Extract the [X, Y] coordinate from the center of the cell holding the provided text.  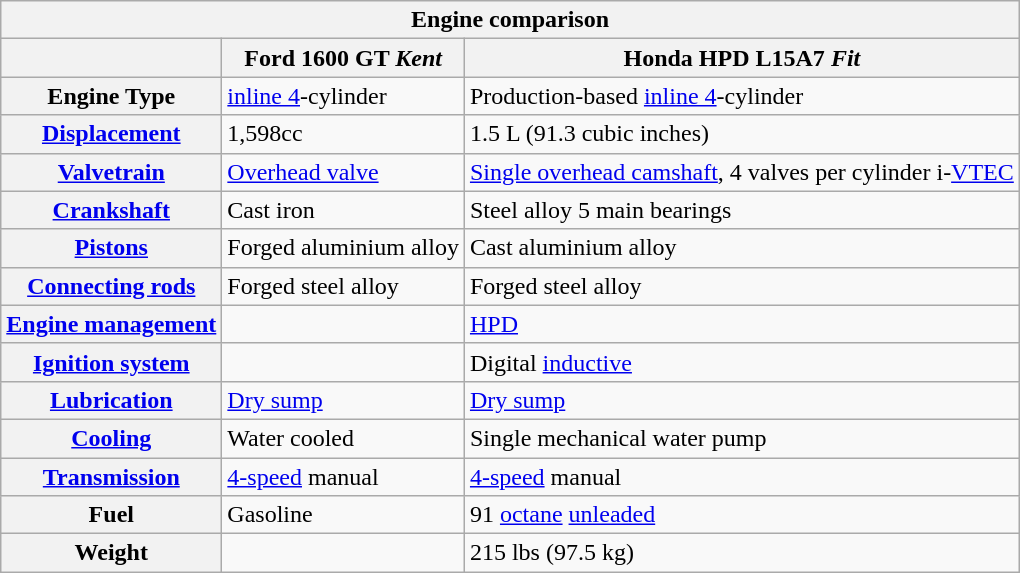
Fuel [112, 515]
91 octane unleaded [742, 515]
Single mechanical water pump [742, 438]
Connecting rods [112, 286]
Displacement [112, 134]
Engine management [112, 324]
1.5 L (91.3 cubic inches) [742, 134]
Pistons [112, 248]
Steel alloy 5 main bearings [742, 210]
Weight [112, 553]
HPD [742, 324]
Cast aluminium alloy [742, 248]
Crankshaft [112, 210]
Ford 1600 GT Kent [344, 58]
215 lbs (97.5 kg) [742, 553]
inline 4-cylinder [344, 96]
1,598cc [344, 134]
Honda HPD L15A7 Fit [742, 58]
Transmission [112, 477]
Cooling [112, 438]
Engine comparison [510, 20]
Single overhead camshaft, 4 valves per cylinder i-VTEC [742, 172]
Gasoline [344, 515]
Ignition system [112, 362]
Production-based inline 4-cylinder [742, 96]
Engine Type [112, 96]
Digital inductive [742, 362]
Valvetrain [112, 172]
Cast iron [344, 210]
Overhead valve [344, 172]
Forged aluminium alloy [344, 248]
Water cooled [344, 438]
Lubrication [112, 400]
